Output the (X, Y) coordinate of the center of the cell containing the given text.  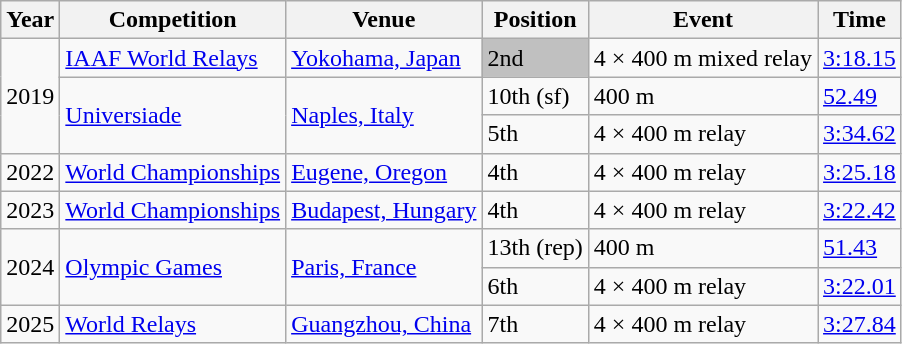
Event (702, 20)
2025 (30, 324)
10th (sf) (535, 96)
6th (535, 286)
2024 (30, 267)
52.49 (860, 96)
5th (535, 134)
Budapest, Hungary (384, 210)
Guangzhou, China (384, 324)
Paris, France (384, 267)
2019 (30, 96)
3:22.01 (860, 286)
4 × 400 m mixed relay (702, 58)
3:22.42 (860, 210)
Universiade (173, 115)
World Relays (173, 324)
3:25.18 (860, 172)
Venue (384, 20)
Time (860, 20)
Competition (173, 20)
Olympic Games (173, 267)
Year (30, 20)
3:18.15 (860, 58)
Position (535, 20)
3:34.62 (860, 134)
Naples, Italy (384, 115)
7th (535, 324)
3:27.84 (860, 324)
51.43 (860, 248)
2023 (30, 210)
Eugene, Oregon (384, 172)
2nd (535, 58)
Yokohama, Japan (384, 58)
13th (rep) (535, 248)
2022 (30, 172)
IAAF World Relays (173, 58)
